Find where the given text appears and provide that cell's center as [x, y] coordinate. 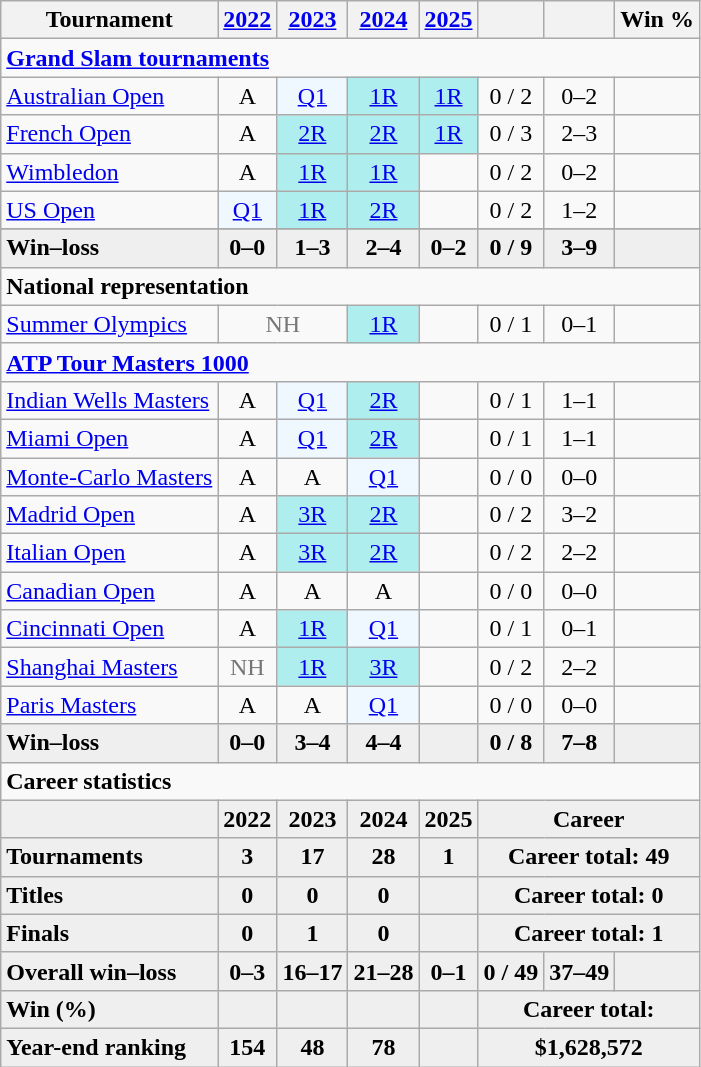
3–9 [580, 248]
Finals [110, 933]
21–28 [384, 971]
Tournament [110, 20]
Grand Slam tournaments [350, 58]
3 [248, 857]
3–2 [580, 515]
Australian Open [110, 96]
Career statistics [350, 781]
Win % [658, 20]
Win (%) [110, 1009]
Monte-Carlo Masters [110, 477]
Shanghai Masters [110, 667]
Career total: 1 [588, 933]
48 [312, 1047]
Career total: 0 [588, 895]
Madrid Open [110, 515]
National representation [350, 286]
Cincinnati Open [110, 629]
0 / 8 [511, 743]
0–3 [248, 971]
Wimbledon [110, 172]
28 [384, 857]
1–3 [312, 248]
Indian Wells Masters [110, 400]
Career [588, 819]
$1,628,572 [588, 1047]
0 / 9 [511, 248]
Summer Olympics [110, 324]
Year-end ranking [110, 1047]
154 [248, 1047]
Italian Open [110, 553]
7–8 [580, 743]
French Open [110, 134]
Canadian Open [110, 591]
Overall win–loss [110, 971]
Career total: [588, 1009]
78 [384, 1047]
0 / 3 [511, 134]
Miami Open [110, 438]
2–4 [384, 248]
37–49 [580, 971]
16–17 [312, 971]
0 / 49 [511, 971]
2–3 [580, 134]
ATP Tour Masters 1000 [350, 362]
Career total: 49 [588, 857]
US Open [110, 210]
Paris Masters [110, 705]
4–4 [384, 743]
Titles [110, 895]
Tournaments [110, 857]
1–2 [580, 210]
17 [312, 857]
3–4 [312, 743]
